From the cell containing the given text, extract its center point as (x, y) coordinate. 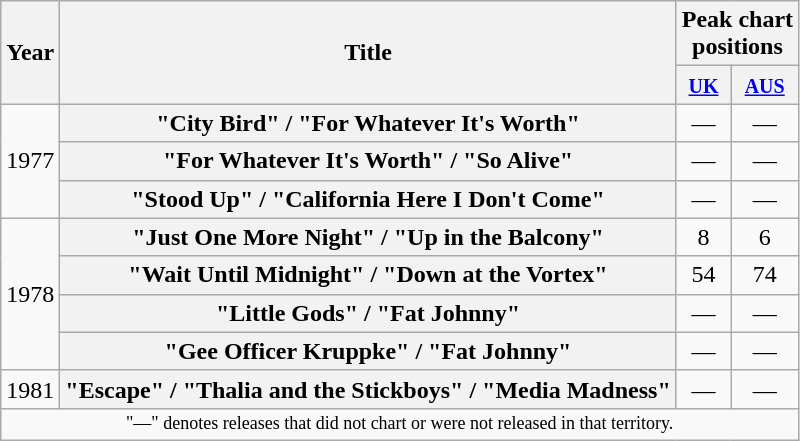
"—" denotes releases that did not chart or were not released in that territory. (400, 424)
AUS (765, 85)
8 (704, 237)
"Wait Until Midnight" / "Down at the Vortex" (368, 275)
Title (368, 52)
1978 (30, 294)
"Escape" / "Thalia and the Stickboys" / "Media Madness" (368, 389)
"Little Gods" / "Fat Johnny" (368, 313)
1981 (30, 389)
6 (765, 237)
74 (765, 275)
1977 (30, 161)
"Just One More Night" / "Up in the Balcony" (368, 237)
"Gee Officer Kruppke" / "Fat Johnny" (368, 351)
Peak chartpositions (737, 34)
"For Whatever It's Worth" / "So Alive" (368, 161)
Year (30, 52)
"Stood Up" / "California Here I Don't Come" (368, 199)
54 (704, 275)
UK (704, 85)
"City Bird" / "For Whatever It's Worth" (368, 123)
